Output the (X, Y) coordinate of the center of the cell containing the given text.  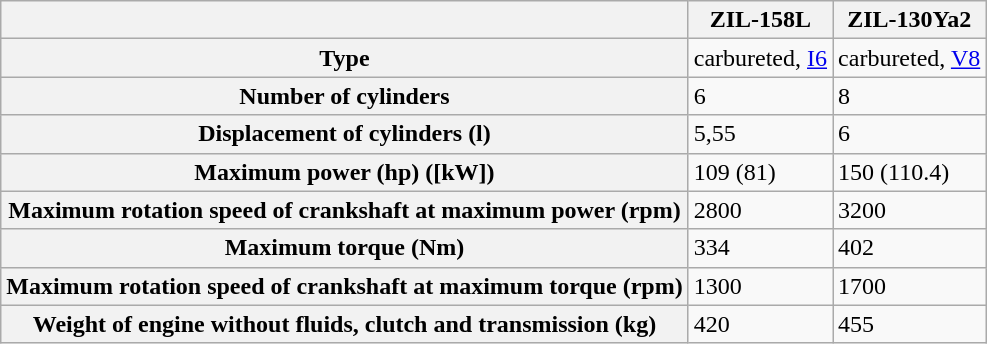
2800 (760, 210)
Maximum power (hp) ([kW]) (344, 172)
109 (81) (760, 172)
Weight of engine without fluids, clutch and transmission (kg) (344, 324)
455 (910, 324)
ZIL-130Ya2 (910, 20)
Maximum torque (Nm) (344, 248)
carbureted, V8 (910, 58)
Number of cylinders (344, 96)
ZIL-158L (760, 20)
334 (760, 248)
carbureted, I6 (760, 58)
8 (910, 96)
1300 (760, 286)
Maximum rotation speed of crankshaft at maximum torque (rpm) (344, 286)
150 (110.4) (910, 172)
Type (344, 58)
420 (760, 324)
Displacement of cylinders (l) (344, 134)
Maximum rotation speed of crankshaft at maximum power (rpm) (344, 210)
402 (910, 248)
3200 (910, 210)
1700 (910, 286)
5,55 (760, 134)
